Search for the cell housing the specified text and yield its (x, y) center coordinate. 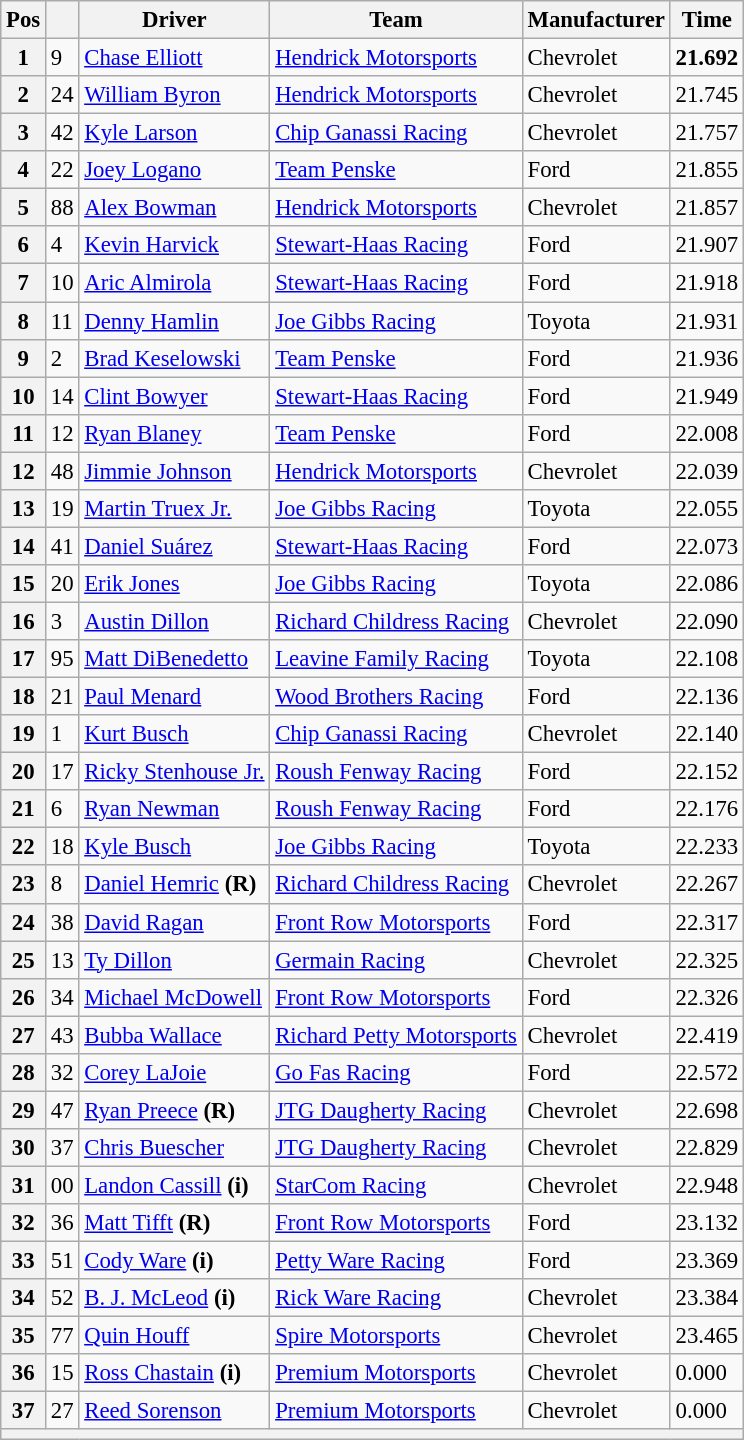
Paul Menard (174, 697)
21.949 (706, 396)
Jimmie Johnson (174, 471)
Kevin Harvick (174, 245)
22.055 (706, 509)
5 (24, 208)
Go Fas Racing (396, 1073)
95 (62, 659)
Aric Almirola (174, 283)
22.267 (706, 885)
Reed Sorenson (174, 1411)
Denny Hamlin (174, 321)
43 (62, 1035)
Manufacturer (596, 20)
Austin Dillon (174, 621)
Daniel Hemric (R) (174, 885)
Clint Bowyer (174, 396)
22.140 (706, 734)
Kyle Larson (174, 133)
22.325 (706, 960)
22.008 (706, 433)
Ty Dillon (174, 960)
28 (24, 1073)
22.039 (706, 471)
23.132 (706, 1223)
Chase Elliott (174, 58)
23 (24, 885)
Corey LaJoie (174, 1073)
22.108 (706, 659)
Erik Jones (174, 584)
22.698 (706, 1110)
Matt DiBenedetto (174, 659)
16 (24, 621)
30 (24, 1148)
Bubba Wallace (174, 1035)
7 (24, 283)
Rick Ware Racing (396, 1298)
Pos (24, 20)
21.907 (706, 245)
Ross Chastain (i) (174, 1373)
Matt Tifft (R) (174, 1223)
41 (62, 546)
51 (62, 1261)
42 (62, 133)
21.857 (706, 208)
26 (24, 997)
22.136 (706, 697)
David Ragan (174, 922)
25 (24, 960)
21.936 (706, 358)
23.369 (706, 1261)
Leavine Family Racing (396, 659)
38 (62, 922)
00 (62, 1185)
Richard Petty Motorsports (396, 1035)
47 (62, 1110)
21.855 (706, 170)
77 (62, 1336)
Ricky Stenhouse Jr. (174, 772)
22.090 (706, 621)
52 (62, 1298)
Brad Keselowski (174, 358)
22.152 (706, 772)
22.948 (706, 1185)
Kyle Busch (174, 847)
21.692 (706, 58)
Time (706, 20)
23.465 (706, 1336)
Landon Cassill (i) (174, 1185)
23.384 (706, 1298)
Ryan Blaney (174, 433)
48 (62, 471)
StarCom Racing (396, 1185)
Team (396, 20)
Wood Brothers Racing (396, 697)
35 (24, 1336)
Spire Motorsports (396, 1336)
Ryan Newman (174, 809)
21.745 (706, 95)
Chris Buescher (174, 1148)
Michael McDowell (174, 997)
22.233 (706, 847)
Daniel Suárez (174, 546)
29 (24, 1110)
Quin Houff (174, 1336)
Ryan Preece (R) (174, 1110)
22.829 (706, 1148)
31 (24, 1185)
22.086 (706, 584)
B. J. McLeod (i) (174, 1298)
Alex Bowman (174, 208)
21.918 (706, 283)
Driver (174, 20)
21.931 (706, 321)
22.419 (706, 1035)
22.326 (706, 997)
Cody Ware (i) (174, 1261)
22.176 (706, 809)
22.073 (706, 546)
Germain Racing (396, 960)
Kurt Busch (174, 734)
Petty Ware Racing (396, 1261)
88 (62, 208)
21.757 (706, 133)
22.317 (706, 922)
Martin Truex Jr. (174, 509)
22.572 (706, 1073)
33 (24, 1261)
Joey Logano (174, 170)
William Byron (174, 95)
